From the cell containing the given text, extract its center point as [X, Y] coordinate. 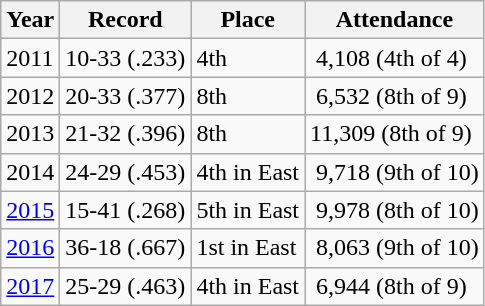
24-29 (.453) [126, 172]
6,532 (8th of 9) [395, 96]
4th [248, 58]
9,718 (9th of 10) [395, 172]
4,108 (4th of 4) [395, 58]
Attendance [395, 20]
9,978 (8th of 10) [395, 210]
21-32 (.396) [126, 134]
11,309 (8th of 9) [395, 134]
15-41 (.268) [126, 210]
2012 [30, 96]
Record [126, 20]
25-29 (.463) [126, 286]
2017 [30, 286]
2016 [30, 248]
Year [30, 20]
Place [248, 20]
2011 [30, 58]
2015 [30, 210]
20-33 (.377) [126, 96]
2014 [30, 172]
36-18 (.667) [126, 248]
5th in East [248, 210]
6,944 (8th of 9) [395, 286]
8,063 (9th of 10) [395, 248]
10-33 (.233) [126, 58]
2013 [30, 134]
1st in East [248, 248]
